From the cell containing the given text, extract its center point as [X, Y] coordinate. 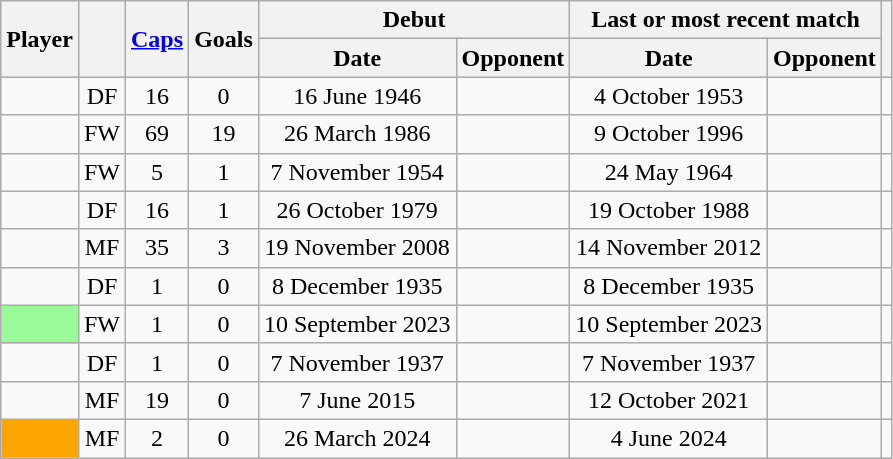
Last or most recent match [726, 20]
2 [158, 438]
19 October 1988 [669, 210]
Player [40, 39]
Goals [224, 39]
16 June 1946 [357, 96]
7 November 1954 [357, 172]
Debut [414, 20]
26 March 1986 [357, 134]
9 October 1996 [669, 134]
3 [224, 248]
12 October 2021 [669, 400]
4 June 2024 [669, 438]
19 November 2008 [357, 248]
5 [158, 172]
4 October 1953 [669, 96]
Caps [158, 39]
26 March 2024 [357, 438]
35 [158, 248]
14 November 2012 [669, 248]
24 May 1964 [669, 172]
7 June 2015 [357, 400]
26 October 1979 [357, 210]
69 [158, 134]
